Search for the cell housing the specified text and yield its (x, y) center coordinate. 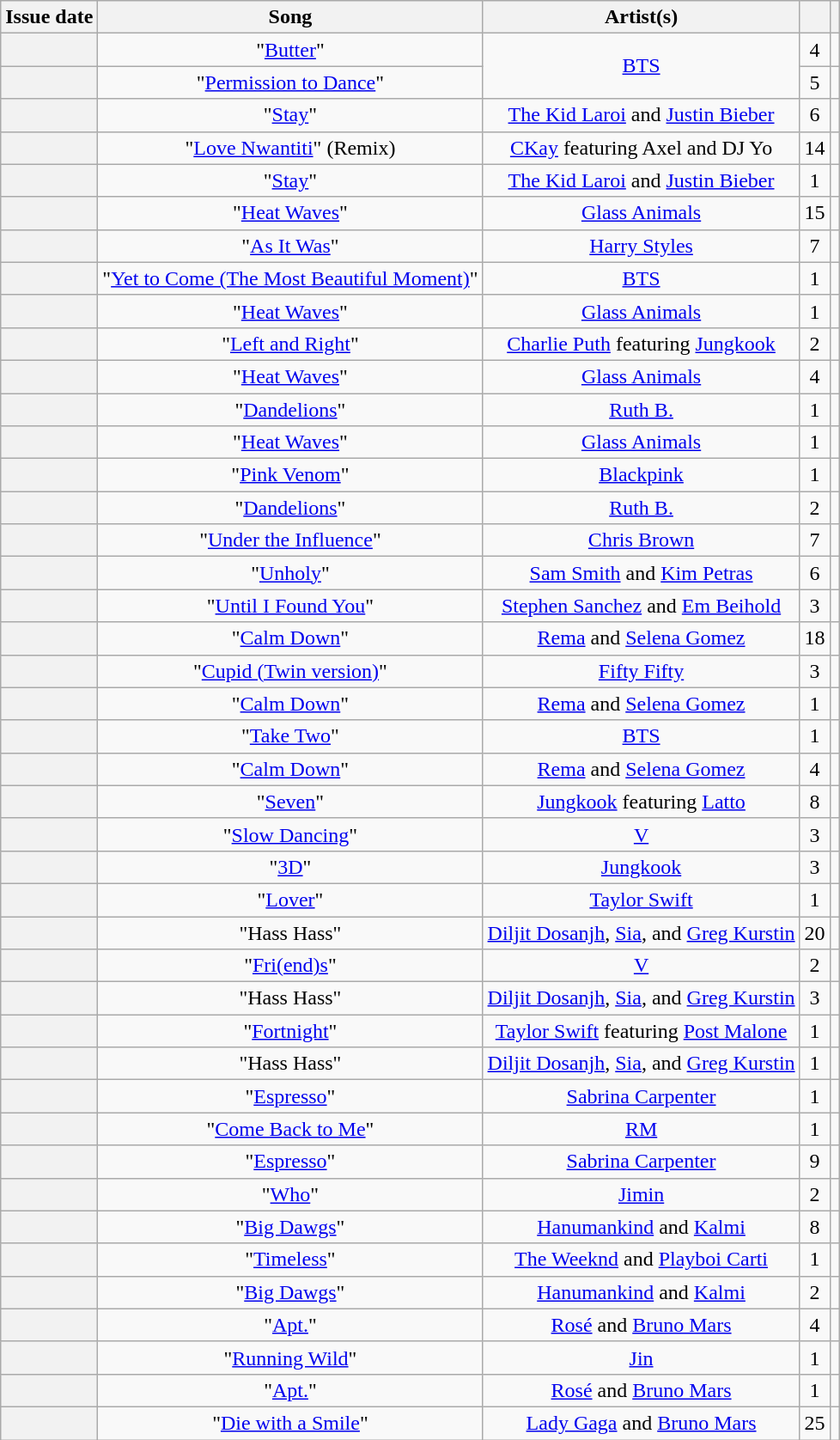
"Come Back to Me" (290, 1129)
"Who" (290, 1194)
25 (814, 1423)
"Left and Right" (290, 344)
"Until I Found You" (290, 606)
Artist(s) (641, 17)
Charlie Puth featuring Jungkook (641, 344)
"Permission to Dance" (290, 82)
"Slow Dancing" (290, 834)
18 (814, 638)
Stephen Sanchez and Em Beihold (641, 606)
Jimin (641, 1194)
"Under the Influence" (290, 540)
Jungkook featuring Latto (641, 802)
5 (814, 82)
Jungkook (641, 867)
9 (814, 1162)
The Weeknd and Playboi Carti (641, 1260)
Issue date (50, 17)
"Fortnight" (290, 1031)
"Cupid (Twin version)" (290, 671)
"Love Nwantiti" (Remix) (290, 148)
"Yet to Come (The Most Beautiful Moment)" (290, 278)
Taylor Swift (641, 900)
CKay featuring Axel and DJ Yo (641, 148)
Song (290, 17)
Fifty Fifty (641, 671)
20 (814, 932)
"Running Wild" (290, 1358)
Harry Styles (641, 246)
RM (641, 1129)
"Butter" (290, 50)
Lady Gaga and Bruno Mars (641, 1423)
"Take Two" (290, 736)
"Timeless" (290, 1260)
"As It Was" (290, 246)
"Unholy" (290, 573)
Jin (641, 1358)
"Fri(end)s" (290, 966)
"Lover" (290, 900)
Taylor Swift featuring Post Malone (641, 1031)
"Seven" (290, 802)
Blackpink (641, 475)
"3D" (290, 867)
Chris Brown (641, 540)
14 (814, 148)
"Pink Venom" (290, 475)
15 (814, 213)
"Die with a Smile" (290, 1423)
Sam Smith and Kim Petras (641, 573)
